For the text-containing cell, return its midpoint in [x, y] coordinate format. 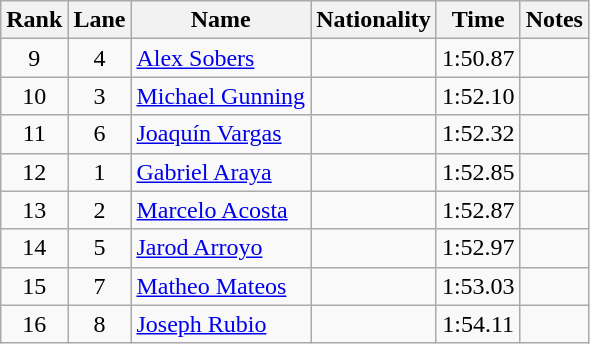
Matheo Mateos [221, 286]
1:52.10 [478, 96]
15 [34, 286]
9 [34, 58]
Lane [100, 20]
Michael Gunning [221, 96]
Joseph Rubio [221, 324]
Joaquín Vargas [221, 134]
Marcelo Acosta [221, 210]
1 [100, 172]
Rank [34, 20]
Name [221, 20]
Time [478, 20]
10 [34, 96]
1:54.11 [478, 324]
1:50.87 [478, 58]
Jarod Arroyo [221, 248]
12 [34, 172]
16 [34, 324]
14 [34, 248]
Gabriel Araya [221, 172]
5 [100, 248]
1:52.97 [478, 248]
1:52.87 [478, 210]
4 [100, 58]
13 [34, 210]
Alex Sobers [221, 58]
6 [100, 134]
3 [100, 96]
2 [100, 210]
1:52.85 [478, 172]
1:52.32 [478, 134]
1:53.03 [478, 286]
Nationality [374, 20]
Notes [554, 20]
8 [100, 324]
7 [100, 286]
11 [34, 134]
